Return the [X, Y] coordinate for the center point of the cell that contains the specified text.  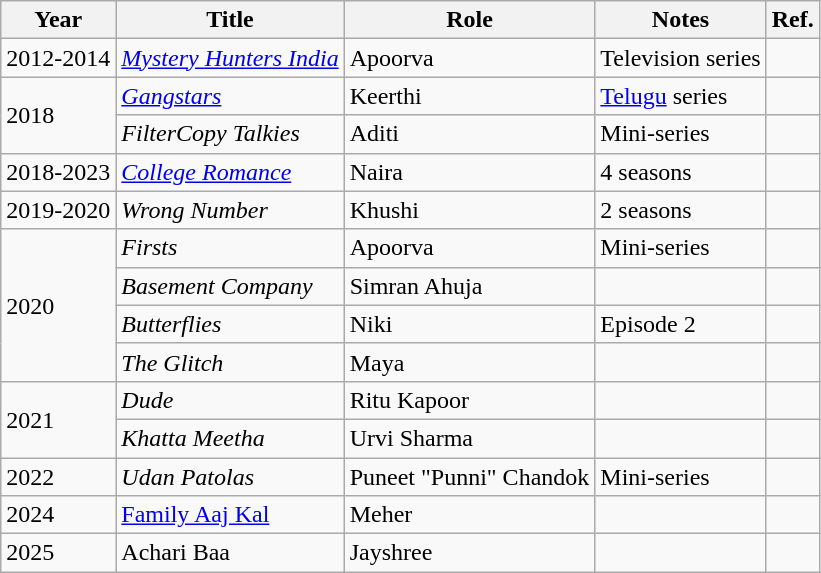
Khatta Meetha [230, 438]
Episode 2 [680, 324]
Telugu series [680, 96]
Title [230, 20]
2018 [58, 115]
Role [470, 20]
Naira [470, 172]
Khushi [470, 210]
2025 [58, 553]
Urvi Sharma [470, 438]
Jayshree [470, 553]
Dude [230, 400]
Gangstars [230, 96]
College Romance [230, 172]
2021 [58, 419]
2 seasons [680, 210]
Ritu Kapoor [470, 400]
2019-2020 [58, 210]
Udan Patolas [230, 477]
2018-2023 [58, 172]
2020 [58, 305]
Wrong Number [230, 210]
Keerthi [470, 96]
Puneet "Punni" Chandok [470, 477]
Year [58, 20]
Simran Ahuja [470, 286]
Niki [470, 324]
Ref. [792, 20]
Family Aaj Kal [230, 515]
Firsts [230, 248]
Notes [680, 20]
Maya [470, 362]
Meher [470, 515]
Achari Baa [230, 553]
2022 [58, 477]
Butterflies [230, 324]
4 seasons [680, 172]
Aditi [470, 134]
2024 [58, 515]
The Glitch [230, 362]
2012-2014 [58, 58]
FilterCopy Talkies [230, 134]
Basement Company [230, 286]
Television series [680, 58]
Mystery Hunters India [230, 58]
